Find where the given text appears and provide that cell's center as (X, Y) coordinate. 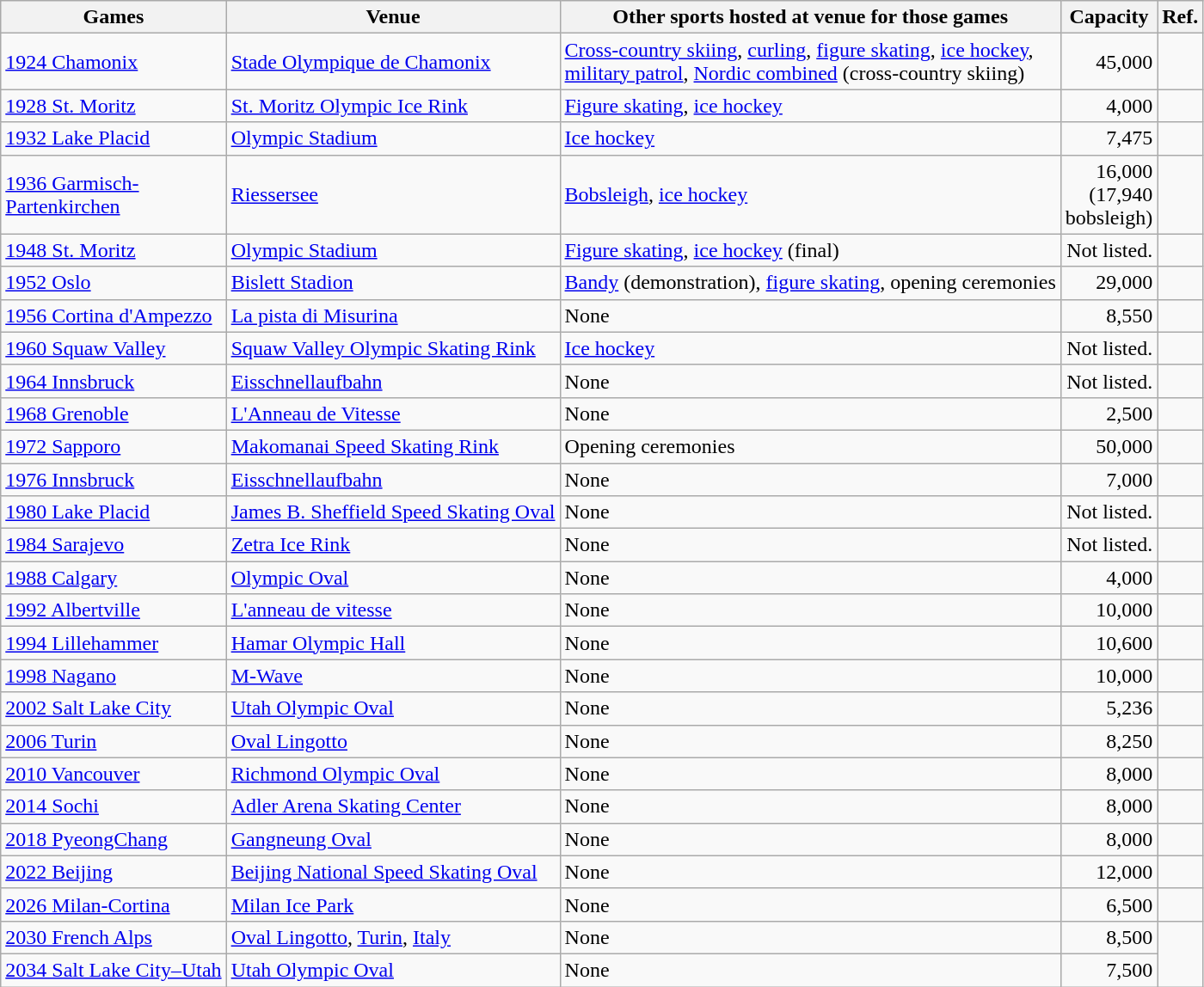
Games (114, 17)
M-Wave (393, 676)
1992 Albertville (114, 610)
2,500 (1109, 414)
La pista di Misurina (393, 316)
1932 Lake Placid (114, 138)
8,500 (1109, 937)
1984 Sarajevo (114, 545)
Squaw Valley Olympic Skating Rink (393, 348)
Zetra Ice Rink (393, 545)
45,000 (1109, 62)
2014 Sochi (114, 806)
Richmond Olympic Oval (393, 774)
2002 Salt Lake City (114, 708)
2030 French Alps (114, 937)
2018 PyeongChang (114, 839)
Bobsleigh, ice hockey (810, 194)
Olympic Oval (393, 578)
1972 Sapporo (114, 446)
7,000 (1109, 479)
L'anneau de vitesse (393, 610)
1924 Chamonix (114, 62)
Hamar Olympic Hall (393, 643)
St. Moritz Olympic Ice Rink (393, 106)
1964 Innsbruck (114, 381)
1948 St. Moritz (114, 250)
6,500 (1109, 904)
Milan Ice Park (393, 904)
1998 Nagano (114, 676)
1988 Calgary (114, 578)
7,500 (1109, 970)
1980 Lake Placid (114, 512)
1994 Lillehammer (114, 643)
5,236 (1109, 708)
1952 Oslo (114, 283)
Figure skating, ice hockey (final) (810, 250)
50,000 (1109, 446)
2006 Turin (114, 741)
Opening ceremonies (810, 446)
L'Anneau de Vitesse (393, 414)
Bislett Stadion (393, 283)
James B. Sheffield Speed Skating Oval (393, 512)
8,250 (1109, 741)
Bandy (demonstration), figure skating, opening ceremonies (810, 283)
1976 Innsbruck (114, 479)
Adler Arena Skating Center (393, 806)
Ref. (1180, 17)
1928 St. Moritz (114, 106)
Gangneung Oval (393, 839)
Stade Olympique de Chamonix (393, 62)
29,000 (1109, 283)
1960 Squaw Valley (114, 348)
Makomanai Speed Skating Rink (393, 446)
Venue (393, 17)
1936 Garmisch-Partenkirchen (114, 194)
10,600 (1109, 643)
2010 Vancouver (114, 774)
Cross-country skiing, curling, figure skating, ice hockey,military patrol, Nordic combined (cross-country skiing) (810, 62)
2022 Beijing (114, 872)
Oval Lingotto (393, 741)
8,550 (1109, 316)
Other sports hosted at venue for those games (810, 17)
2026 Milan-Cortina (114, 904)
2034 Salt Lake City–Utah (114, 970)
Oval Lingotto, Turin, Italy (393, 937)
Riessersee (393, 194)
12,000 (1109, 872)
Beijing National Speed Skating Oval (393, 872)
16,000(17,940bobsleigh) (1109, 194)
1968 Grenoble (114, 414)
Capacity (1109, 17)
7,475 (1109, 138)
1956 Cortina d'Ampezzo (114, 316)
Figure skating, ice hockey (810, 106)
